Detect which cell encompasses the target text, then output its (X, Y) center coordinate. 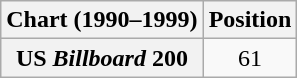
US Billboard 200 (102, 58)
Chart (1990–1999) (102, 20)
61 (250, 58)
Position (250, 20)
